Locate the cell with the specified text and output its (X, Y) center coordinate. 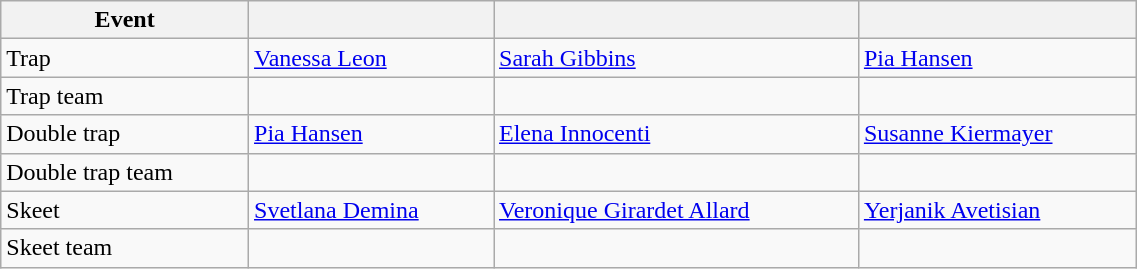
Elena Innocenti (676, 134)
Skeet (125, 210)
Event (125, 20)
Sarah Gibbins (676, 58)
Trap team (125, 96)
Double trap (125, 134)
Skeet team (125, 248)
Trap (125, 58)
Yerjanik Avetisian (997, 210)
Vanessa Leon (372, 58)
Veronique Girardet Allard (676, 210)
Susanne Kiermayer (997, 134)
Double trap team (125, 172)
Svetlana Demina (372, 210)
